For the text-containing cell, return its midpoint in (X, Y) coordinate format. 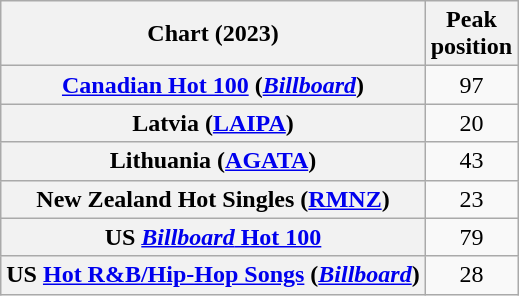
Lithuania (AGATA) (213, 161)
97 (471, 85)
20 (471, 123)
28 (471, 275)
US Billboard Hot 100 (213, 237)
Latvia (LAIPA) (213, 123)
Peakposition (471, 34)
Canadian Hot 100 (Billboard) (213, 85)
79 (471, 237)
23 (471, 199)
New Zealand Hot Singles (RMNZ) (213, 199)
US Hot R&B/Hip-Hop Songs (Billboard) (213, 275)
Chart (2023) (213, 34)
43 (471, 161)
